Search for the cell housing the specified text and yield its (X, Y) center coordinate. 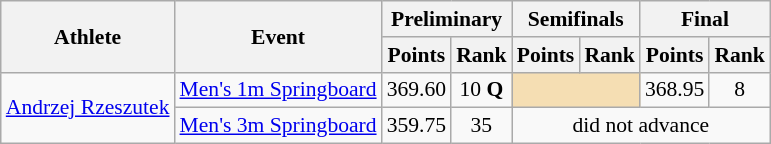
Men's 3m Springboard (278, 126)
35 (482, 126)
10 Q (482, 90)
did not advance (641, 126)
Semifinals (576, 19)
Athlete (88, 36)
Preliminary (447, 19)
Final (705, 19)
Andrzej Rzeszutek (88, 108)
368.95 (674, 90)
8 (740, 90)
359.75 (416, 126)
369.60 (416, 90)
Men's 1m Springboard (278, 90)
Event (278, 36)
